Locate the cell with the specified text and output its [x, y] center coordinate. 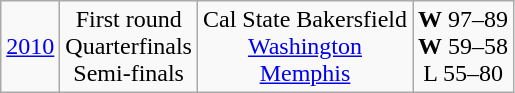
Cal State BakersfieldWashingtonMemphis [304, 47]
2010 [30, 47]
First roundQuarterfinalsSemi-finals [129, 47]
W 97–89W 59–58L 55–80 [462, 47]
